Detect which cell encompasses the target text, then output its (x, y) center coordinate. 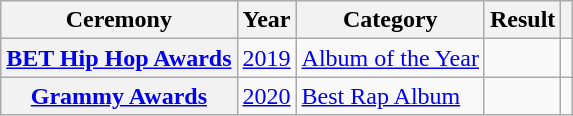
Ceremony (119, 20)
2020 (266, 96)
Year (266, 20)
Album of the Year (390, 58)
Category (390, 20)
2019 (266, 58)
Best Rap Album (390, 96)
Grammy Awards (119, 96)
Result (522, 20)
BET Hip Hop Awards (119, 58)
